Scan for the cell matching the given text and deliver its (X, Y) coordinate at center. 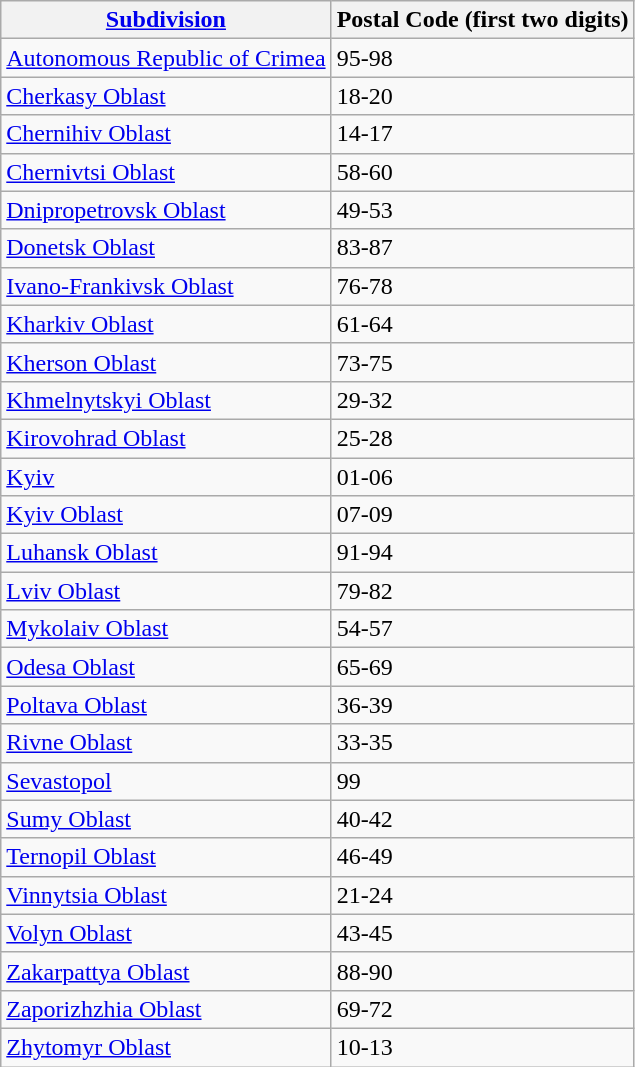
Poltava Oblast (166, 705)
Cherkasy Oblast (166, 96)
Sevastopol (166, 781)
Kyiv (166, 477)
Autonomous Republic of Crimea (166, 58)
33-35 (482, 743)
95-98 (482, 58)
69-72 (482, 1009)
25-28 (482, 438)
Rivne Oblast (166, 743)
61-64 (482, 324)
Ivano-Frankivsk Oblast (166, 286)
14-17 (482, 134)
Zakarpattya Oblast (166, 971)
Vinnytsia Oblast (166, 895)
Luhansk Oblast (166, 553)
01-06 (482, 477)
73-75 (482, 362)
07-09 (482, 515)
54-57 (482, 629)
Kherson Oblast (166, 362)
40-42 (482, 819)
79-82 (482, 591)
49-53 (482, 210)
Lviv Oblast (166, 591)
Kharkiv Oblast (166, 324)
Kyiv Oblast (166, 515)
91-94 (482, 553)
Dnipropetrovsk Oblast (166, 210)
Kirovohrad Oblast (166, 438)
Postal Code (first two digits) (482, 20)
Donetsk Oblast (166, 248)
Subdivision (166, 20)
Zhytomyr Oblast (166, 1047)
Chernihiv Oblast (166, 134)
Odesa Oblast (166, 667)
Khmelnytskyi Oblast (166, 400)
18-20 (482, 96)
58-60 (482, 172)
Sumy Oblast (166, 819)
46-49 (482, 857)
43-45 (482, 933)
76-78 (482, 286)
Ternopil Oblast (166, 857)
65-69 (482, 667)
21-24 (482, 895)
Zaporizhzhia Oblast (166, 1009)
10-13 (482, 1047)
88-90 (482, 971)
99 (482, 781)
83-87 (482, 248)
Mykolaiv Oblast (166, 629)
36-39 (482, 705)
Volyn Oblast (166, 933)
Chernivtsi Oblast (166, 172)
29-32 (482, 400)
